Output the (x, y) coordinate of the center of the cell containing the given text.  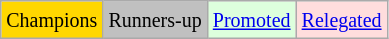
Relegated (342, 20)
Promoted (252, 20)
Runners-up (155, 20)
Champions (52, 20)
